Find where the given text appears and provide that cell's center as (x, y) coordinate. 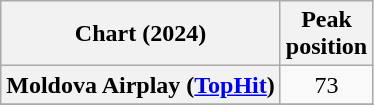
Moldova Airplay (TopHit) (141, 85)
Chart (2024) (141, 34)
Peakposition (326, 34)
73 (326, 85)
